Identify which cell holds the provided text, then report its [X, Y] central coordinate. 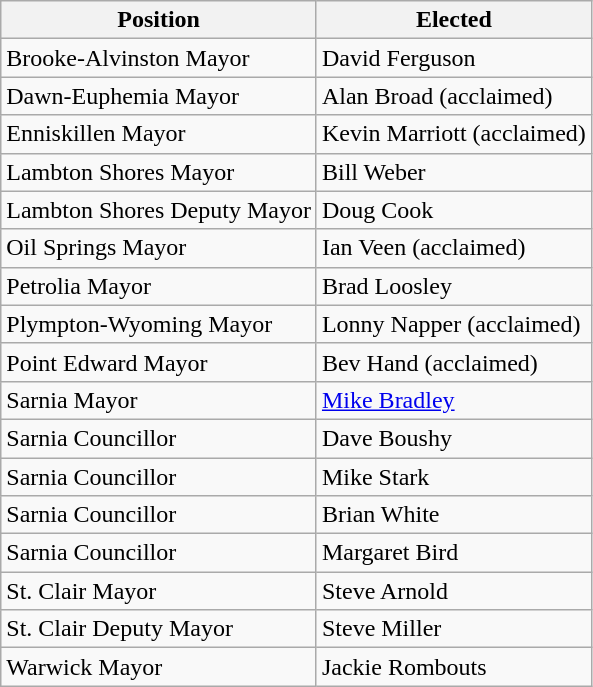
Jackie Rombouts [454, 667]
Plympton-Wyoming Mayor [159, 324]
Steve Miller [454, 629]
Enniskillen Mayor [159, 134]
Mike Stark [454, 477]
Lambton Shores Mayor [159, 172]
Lonny Napper (acclaimed) [454, 324]
Point Edward Mayor [159, 362]
Brian White [454, 515]
Mike Bradley [454, 400]
Elected [454, 20]
Oil Springs Mayor [159, 248]
Dawn-Euphemia Mayor [159, 96]
Petrolia Mayor [159, 286]
Doug Cook [454, 210]
St. Clair Mayor [159, 591]
Warwick Mayor [159, 667]
Alan Broad (acclaimed) [454, 96]
Lambton Shores Deputy Mayor [159, 210]
Brooke-Alvinston Mayor [159, 58]
Ian Veen (acclaimed) [454, 248]
Brad Loosley [454, 286]
Bill Weber [454, 172]
St. Clair Deputy Mayor [159, 629]
Steve Arnold [454, 591]
Kevin Marriott (acclaimed) [454, 134]
Bev Hand (acclaimed) [454, 362]
Position [159, 20]
Sarnia Mayor [159, 400]
Margaret Bird [454, 553]
Dave Boushy [454, 438]
David Ferguson [454, 58]
